Search for the cell housing the specified text and yield its [x, y] center coordinate. 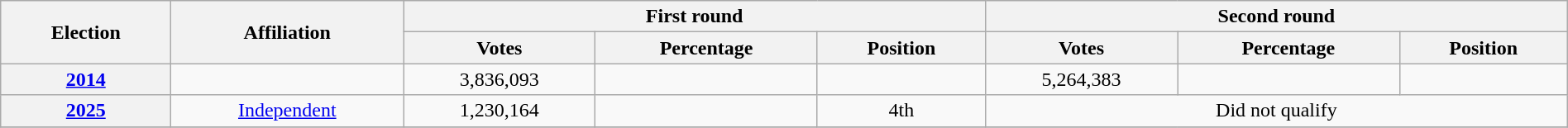
Second round [1277, 17]
2025 [86, 111]
First round [695, 17]
5,264,383 [1082, 79]
2014 [86, 79]
Election [86, 32]
3,836,093 [500, 79]
4th [901, 111]
1,230,164 [500, 111]
Affiliation [288, 32]
Independent [288, 111]
Did not qualify [1277, 111]
